Determine the [X, Y] coordinate at the center of the cell enclosing the given text.  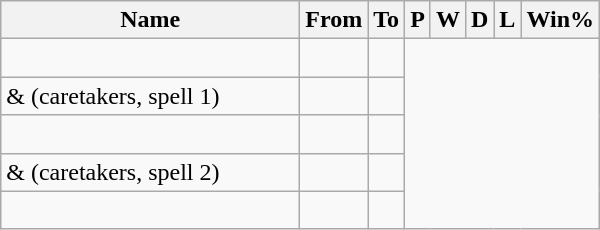
D [479, 20]
Name [150, 20]
W [448, 20]
& (caretakers, spell 1) [150, 96]
& (caretakers, spell 2) [150, 172]
P [418, 20]
L [508, 20]
Win% [560, 20]
From [334, 20]
To [386, 20]
